Capture the cell that displays the provided text and extract its [X, Y] central coordinate. 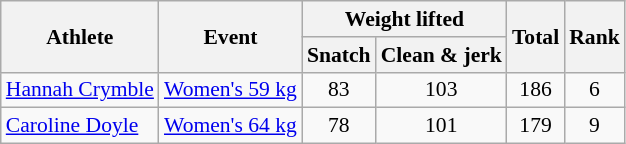
101 [442, 126]
6 [594, 90]
Event [230, 36]
Athlete [80, 36]
Snatch [339, 55]
186 [536, 90]
83 [339, 90]
Women's 59 kg [230, 90]
179 [536, 126]
Weight lifted [404, 19]
Clean & jerk [442, 55]
Total [536, 36]
Rank [594, 36]
9 [594, 126]
103 [442, 90]
78 [339, 126]
Hannah Crymble [80, 90]
Women's 64 kg [230, 126]
Caroline Doyle [80, 126]
